Pinpoint the cell where the given text exists, returning its (x, y) midpoint coordinate. 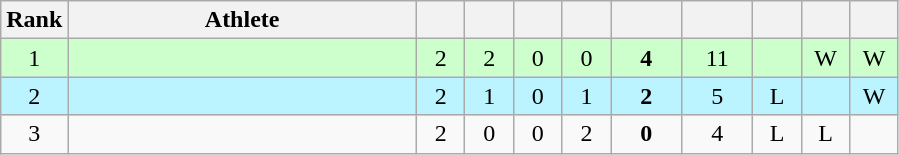
Athlete (242, 20)
3 (34, 134)
11 (718, 58)
Rank (34, 20)
5 (718, 96)
